Provide the [X, Y] coordinate of the cell's center where the given text is located.  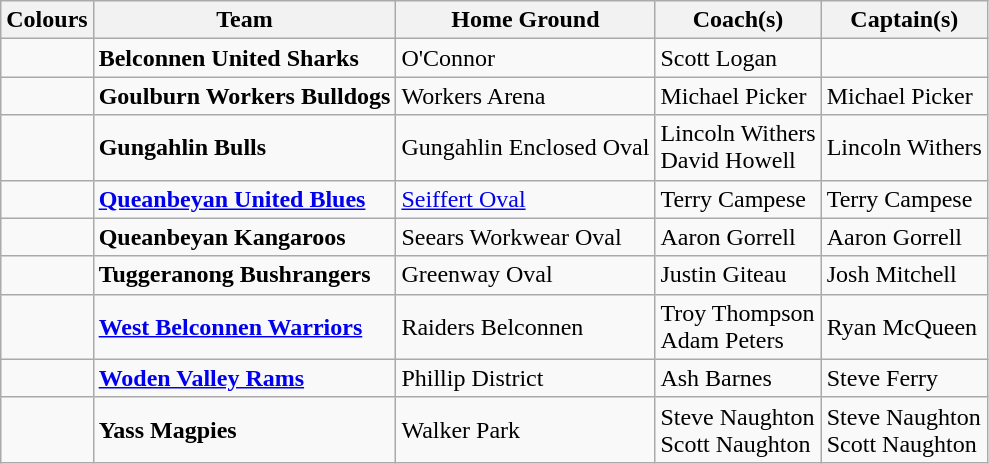
Team [244, 20]
Tuggeranong Bushrangers [244, 275]
Queanbeyan United Blues [244, 199]
Raiders Belconnen [526, 326]
Phillip District [526, 378]
Goulburn Workers Bulldogs [244, 96]
West Belconnen Warriors [244, 326]
Justin Giteau [738, 275]
Captain(s) [904, 20]
Queanbeyan Kangaroos [244, 237]
Seears Workwear Oval [526, 237]
Scott Logan [738, 58]
Colours [47, 20]
Coach(s) [738, 20]
Workers Arena [526, 96]
Troy ThompsonAdam Peters [738, 326]
Lincoln Withers [904, 148]
Greenway Oval [526, 275]
Belconnen United Sharks [244, 58]
Ash Barnes [738, 378]
Gungahlin Bulls [244, 148]
Lincoln WithersDavid Howell [738, 148]
O'Connor [526, 58]
Home Ground [526, 20]
Steve Ferry [904, 378]
Woden Valley Rams [244, 378]
Seiffert Oval [526, 199]
Josh Mitchell [904, 275]
Walker Park [526, 430]
Ryan McQueen [904, 326]
Yass Magpies [244, 430]
Gungahlin Enclosed Oval [526, 148]
